Return the (X, Y) coordinate for the center point of the cell that contains the specified text.  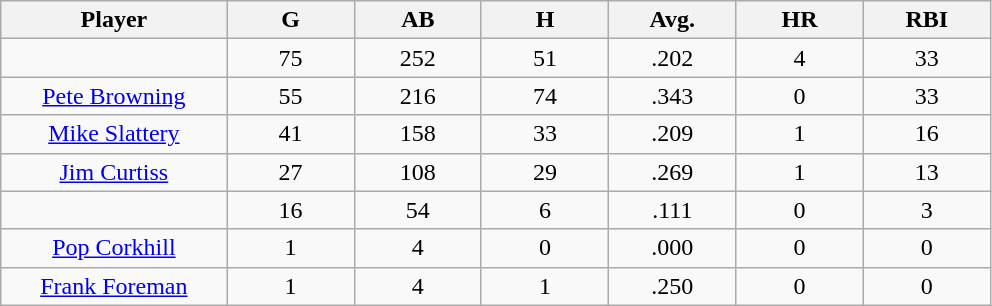
3 (926, 210)
13 (926, 172)
AB (418, 20)
74 (544, 96)
216 (418, 96)
.202 (672, 58)
54 (418, 210)
.343 (672, 96)
108 (418, 172)
252 (418, 58)
Jim Curtiss (114, 172)
Mike Slattery (114, 134)
29 (544, 172)
HR (800, 20)
158 (418, 134)
H (544, 20)
6 (544, 210)
.000 (672, 248)
Pop Corkhill (114, 248)
51 (544, 58)
.111 (672, 210)
41 (290, 134)
Avg. (672, 20)
G (290, 20)
27 (290, 172)
75 (290, 58)
.209 (672, 134)
Pete Browning (114, 96)
Frank Foreman (114, 286)
.269 (672, 172)
55 (290, 96)
Player (114, 20)
.250 (672, 286)
RBI (926, 20)
